Locate the cell with the specified text and output its [x, y] center coordinate. 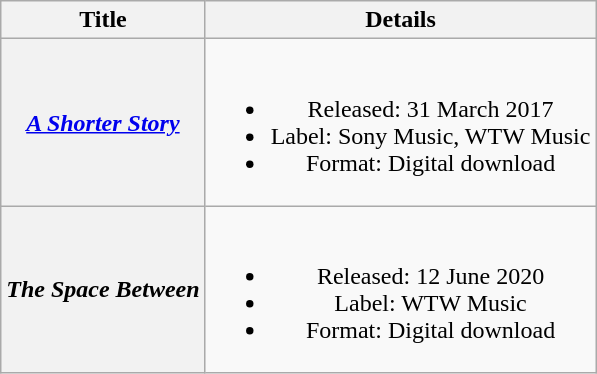
Released: 12 June 2020Label: WTW MusicFormat: Digital download [400, 290]
The Space Between [103, 290]
Details [400, 20]
A Shorter Story [103, 122]
Title [103, 20]
Released: 31 March 2017Label: Sony Music, WTW MusicFormat: Digital download [400, 122]
